Pinpoint the cell where the given text exists, returning its (X, Y) midpoint coordinate. 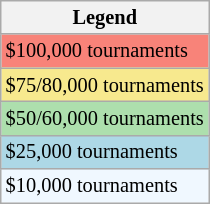
$100,000 tournaments (105, 51)
$50/60,000 tournaments (105, 118)
$25,000 tournaments (105, 152)
$75/80,000 tournaments (105, 85)
Legend (105, 17)
$10,000 tournaments (105, 186)
